Detect which cell encompasses the target text, then output its [x, y] center coordinate. 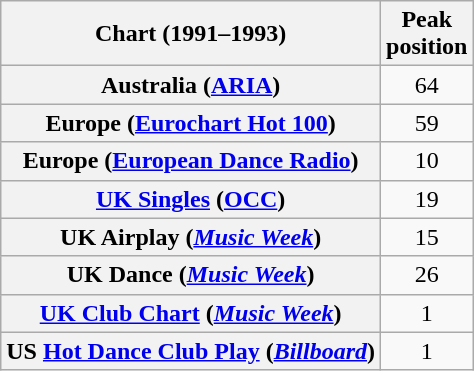
64 [427, 85]
UK Singles (OCC) [191, 199]
Europe (Eurochart Hot 100) [191, 123]
26 [427, 275]
Peakposition [427, 34]
Australia (ARIA) [191, 85]
19 [427, 199]
UK Airplay (Music Week) [191, 237]
US Hot Dance Club Play (Billboard) [191, 351]
10 [427, 161]
59 [427, 123]
Chart (1991–1993) [191, 34]
UK Club Chart (Music Week) [191, 313]
15 [427, 237]
Europe (European Dance Radio) [191, 161]
UK Dance (Music Week) [191, 275]
